Find where the given text appears and provide that cell's center as (X, Y) coordinate. 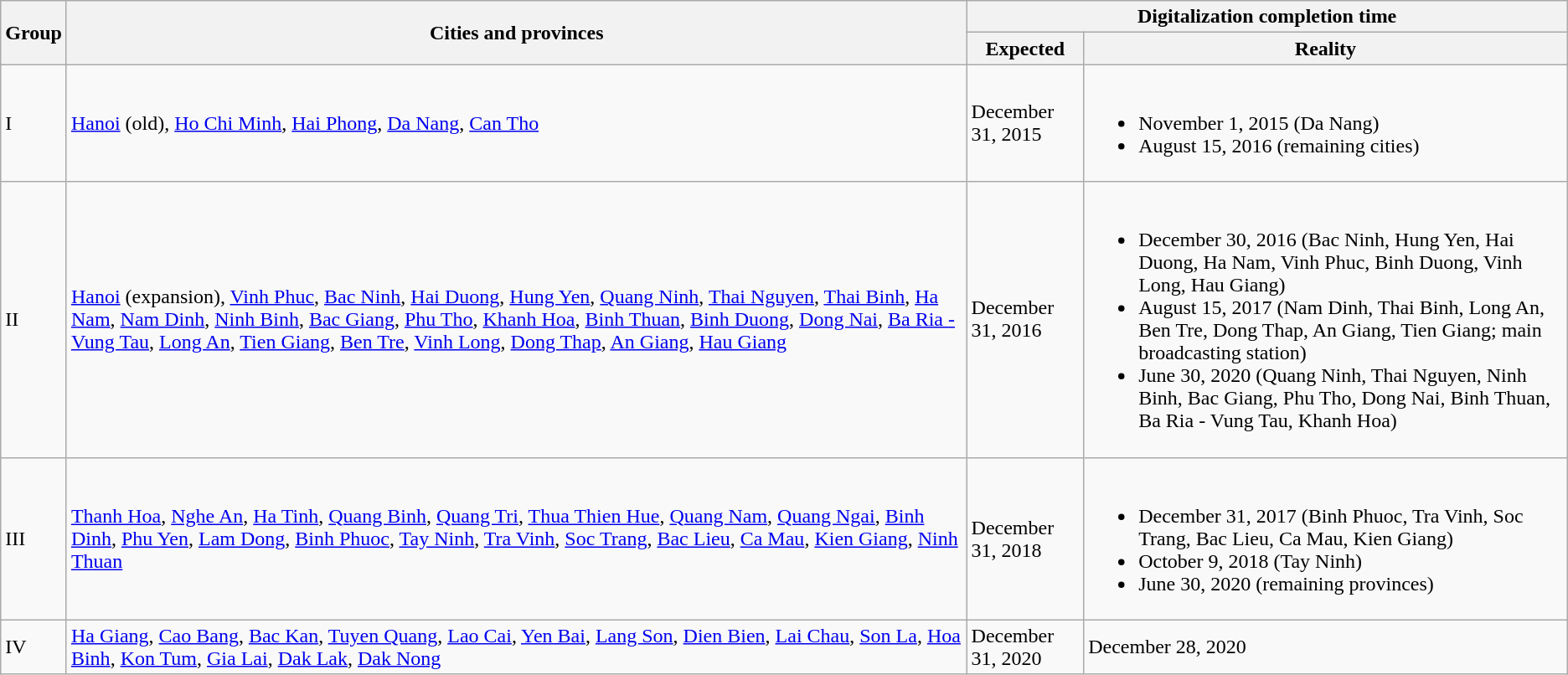
December 31, 2020 (1025, 647)
December 31, 2016 (1025, 320)
I (34, 123)
Cities and provinces (516, 33)
November 1, 2015 (Da Nang)August 15, 2016 (remaining cities) (1326, 123)
Group (34, 33)
Digitalization completion time (1266, 17)
Ha Giang, Cao Bang, Bac Kan, Tuyen Quang, Lao Cai, Yen Bai, Lang Son, Dien Bien, Lai Chau, Son La, Hoa Binh, Kon Tum, Gia Lai, Dak Lak, Dak Nong (516, 647)
December 28, 2020 (1326, 647)
Hanoi (old), Ho Chi Minh, Hai Phong, Da Nang, Can Tho (516, 123)
December 31, 2018 (1025, 538)
II (34, 320)
Reality (1326, 49)
IV (34, 647)
December 31, 2017 (Binh Phuoc, Tra Vinh, Soc Trang, Bac Lieu, Ca Mau, Kien Giang)October 9, 2018 (Tay Ninh)June 30, 2020 (remaining provinces) (1326, 538)
Expected (1025, 49)
December 31, 2015 (1025, 123)
III (34, 538)
